Find where the given text appears and provide that cell's center as [x, y] coordinate. 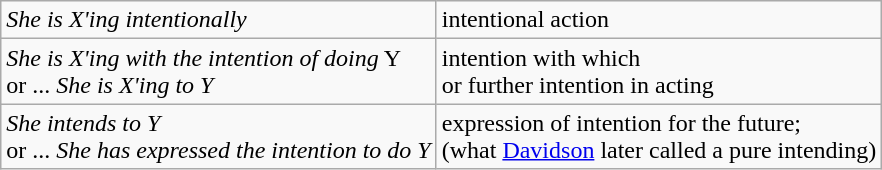
She is X'ing with the intention of doing Y or ... She is X'ing to Y [218, 72]
expression of intention for the future; (what Davidson later called a pure intending) [659, 136]
She is X'ing intentionally [218, 20]
intentional action [659, 20]
intention with which or further intention in acting [659, 72]
She intends to Y or ... She has expressed the intention to do Y [218, 136]
